Search for the cell housing the specified text and yield its (X, Y) center coordinate. 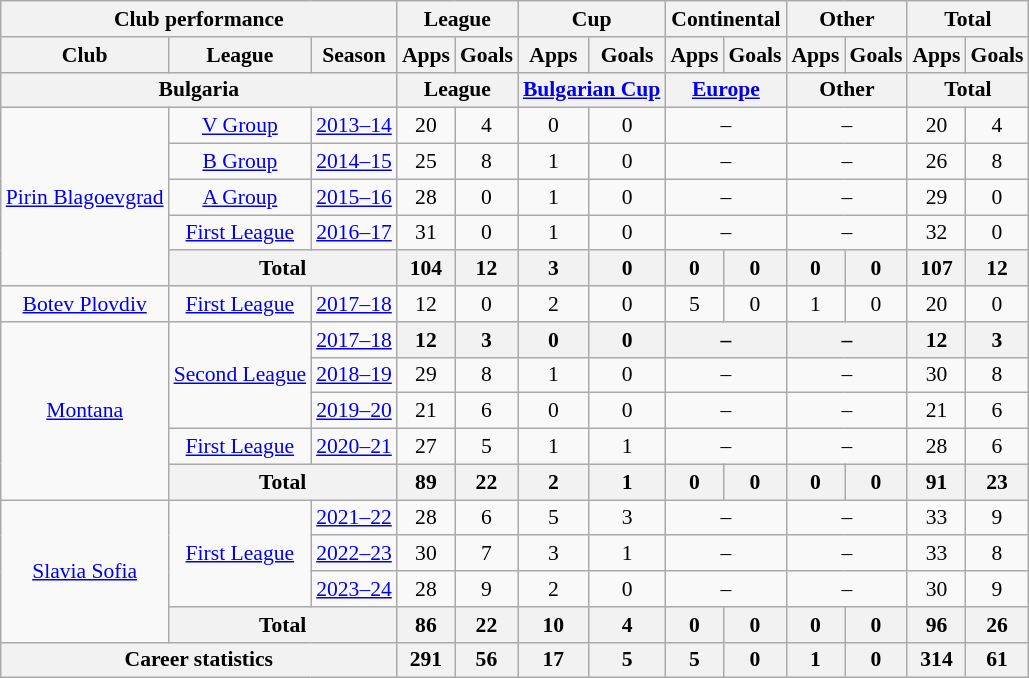
2013–14 (354, 126)
17 (554, 660)
Club performance (199, 19)
89 (426, 482)
2019–20 (354, 411)
Season (354, 55)
Second League (240, 376)
91 (936, 482)
2014–15 (354, 162)
27 (426, 447)
V Group (240, 126)
Europe (726, 90)
Bulgarian Cup (592, 90)
31 (426, 233)
86 (426, 625)
Club (85, 55)
Bulgaria (199, 90)
23 (998, 482)
2018–19 (354, 375)
61 (998, 660)
7 (486, 554)
Cup (592, 19)
2022–23 (354, 554)
2016–17 (354, 233)
2015–16 (354, 197)
107 (936, 269)
104 (426, 269)
56 (486, 660)
96 (936, 625)
25 (426, 162)
Slavia Sofia (85, 571)
2020–21 (354, 447)
A Group (240, 197)
Career statistics (199, 660)
291 (426, 660)
314 (936, 660)
B Group (240, 162)
Montana (85, 411)
32 (936, 233)
10 (554, 625)
2023–24 (354, 589)
Botev Plovdiv (85, 304)
2021–22 (354, 518)
Continental (726, 19)
Pirin Blagoevgrad (85, 197)
